Scan for the cell matching the given text and deliver its (X, Y) coordinate at center. 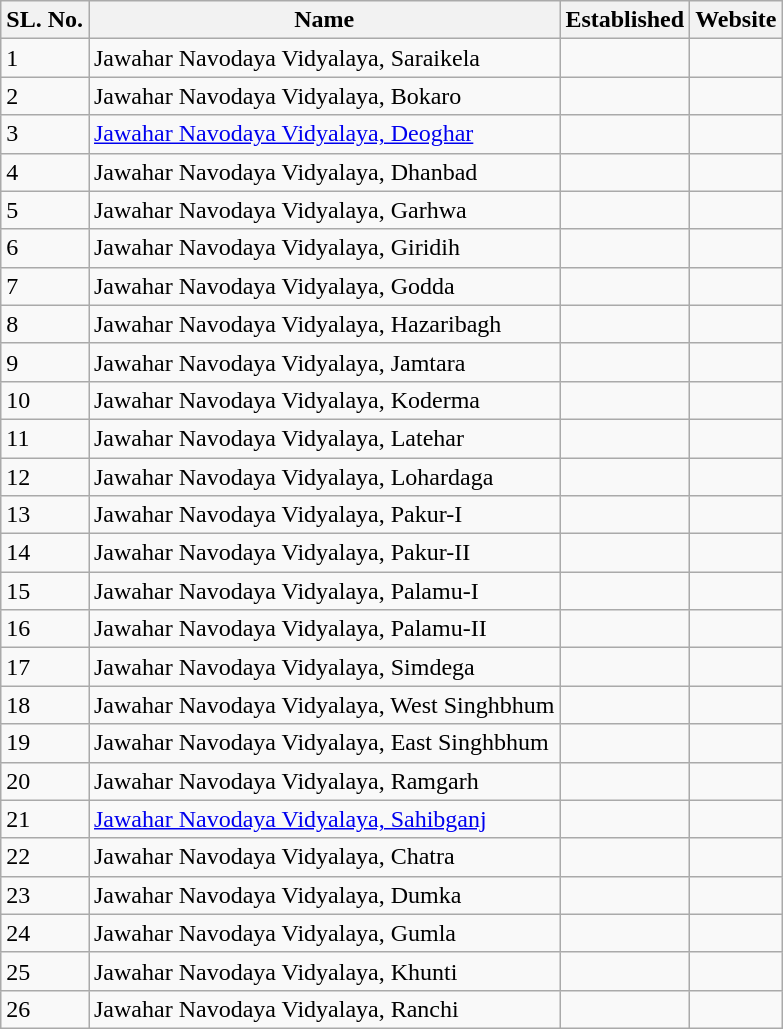
Jawahar Navodaya Vidyalaya, Ramgarh (324, 781)
Jawahar Navodaya Vidyalaya, Garhwa (324, 210)
Jawahar Navodaya Vidyalaya, Sahibganj (324, 819)
Jawahar Navodaya Vidyalaya, Pakur-I (324, 515)
21 (45, 819)
SL. No. (45, 20)
Jawahar Navodaya Vidyalaya, Palamu-II (324, 629)
Website (736, 20)
20 (45, 781)
Jawahar Navodaya Vidyalaya, Giridih (324, 248)
Jawahar Navodaya Vidyalaya, Latehar (324, 438)
3 (45, 134)
4 (45, 172)
Jawahar Navodaya Vidyalaya, Godda (324, 286)
Jawahar Navodaya Vidyalaya, Hazaribagh (324, 324)
23 (45, 895)
7 (45, 286)
Jawahar Navodaya Vidyalaya, Gumla (324, 933)
6 (45, 248)
22 (45, 857)
10 (45, 400)
5 (45, 210)
18 (45, 705)
Jawahar Navodaya Vidyalaya, Dhanbad (324, 172)
Jawahar Navodaya Vidyalaya, Dumka (324, 895)
14 (45, 553)
12 (45, 477)
Jawahar Navodaya Vidyalaya, Lohardaga (324, 477)
16 (45, 629)
Jawahar Navodaya Vidyalaya, Khunti (324, 971)
Jawahar Navodaya Vidyalaya, Pakur-II (324, 553)
2 (45, 96)
25 (45, 971)
Jawahar Navodaya Vidyalaya, Chatra (324, 857)
24 (45, 933)
Jawahar Navodaya Vidyalaya, Jamtara (324, 362)
13 (45, 515)
Jawahar Navodaya Vidyalaya, Saraikela (324, 58)
17 (45, 667)
Jawahar Navodaya Vidyalaya, East Singhbhum (324, 743)
8 (45, 324)
19 (45, 743)
9 (45, 362)
Established (625, 20)
1 (45, 58)
Jawahar Navodaya Vidyalaya, Ranchi (324, 1009)
15 (45, 591)
Jawahar Navodaya Vidyalaya, Simdega (324, 667)
Name (324, 20)
Jawahar Navodaya Vidyalaya, Palamu-I (324, 591)
26 (45, 1009)
Jawahar Navodaya Vidyalaya, Koderma (324, 400)
Jawahar Navodaya Vidyalaya, West Singhbhum (324, 705)
Jawahar Navodaya Vidyalaya, Deoghar (324, 134)
Jawahar Navodaya Vidyalaya, Bokaro (324, 96)
11 (45, 438)
